Scan for the cell matching the given text and deliver its [x, y] coordinate at center. 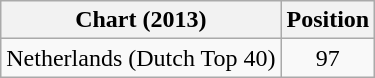
Netherlands (Dutch Top 40) [141, 58]
Position [328, 20]
Chart (2013) [141, 20]
97 [328, 58]
